Output the [X, Y] coordinate of the center of the cell containing the given text.  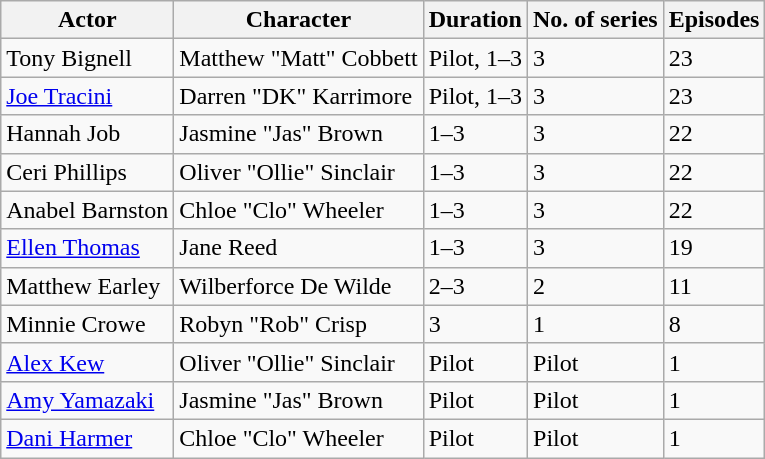
Episodes [714, 20]
Tony Bignell [88, 58]
Hannah Job [88, 134]
Actor [88, 20]
11 [714, 286]
19 [714, 248]
Dani Harmer [88, 438]
Robyn "Rob" Crisp [298, 324]
Amy Yamazaki [88, 400]
2–3 [475, 286]
Anabel Barnston [88, 210]
Alex Kew [88, 362]
Ellen Thomas [88, 248]
Jane Reed [298, 248]
Darren "DK" Karrimore [298, 96]
Duration [475, 20]
No. of series [596, 20]
Wilberforce De Wilde [298, 286]
Character [298, 20]
Matthew Earley [88, 286]
2 [596, 286]
Matthew "Matt" Cobbett [298, 58]
Ceri Phillips [88, 172]
Minnie Crowe [88, 324]
Joe Tracini [88, 96]
8 [714, 324]
